Capture the cell that displays the provided text and extract its [x, y] central coordinate. 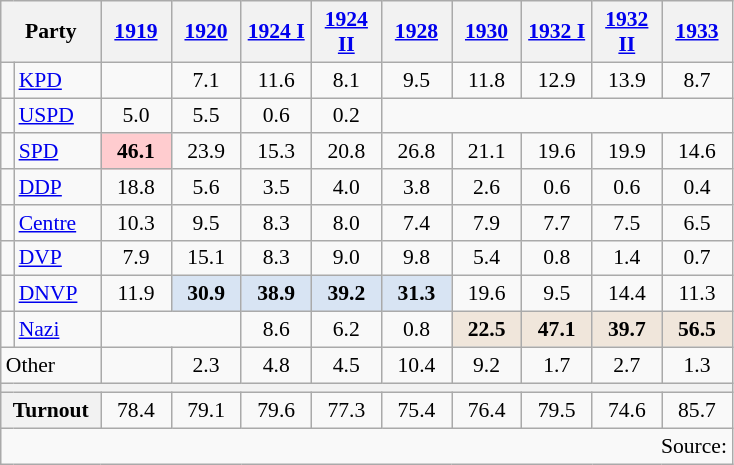
26.8 [416, 152]
1924 I [276, 32]
4.5 [346, 365]
23.9 [206, 152]
1930 [487, 32]
79.5 [557, 411]
SPD [58, 152]
10.4 [416, 365]
8.0 [346, 223]
15.3 [276, 152]
2.6 [487, 187]
1.7 [557, 365]
KPD [58, 80]
38.9 [276, 294]
7.5 [627, 223]
0.2 [346, 116]
7.4 [416, 223]
Party [51, 32]
8.7 [697, 80]
75.4 [416, 411]
11.3 [697, 294]
8.6 [276, 330]
39.2 [346, 294]
85.7 [697, 411]
0.4 [697, 187]
1928 [416, 32]
39.7 [627, 330]
Turnout [51, 411]
14.4 [627, 294]
3.5 [276, 187]
6.5 [697, 223]
4.0 [346, 187]
79.1 [206, 411]
DDP [58, 187]
1919 [136, 32]
21.1 [487, 152]
5.0 [136, 116]
1932 I [557, 32]
56.5 [697, 330]
8.1 [346, 80]
9.8 [416, 258]
10.3 [136, 223]
1.4 [627, 258]
30.9 [206, 294]
74.6 [627, 411]
1.3 [697, 365]
14.6 [697, 152]
76.4 [487, 411]
20.8 [346, 152]
3.8 [416, 187]
13.9 [627, 80]
11.8 [487, 80]
78.4 [136, 411]
1924 II [346, 32]
USPD [58, 116]
46.1 [136, 152]
15.1 [206, 258]
0.7 [697, 258]
4.8 [276, 365]
18.8 [136, 187]
2.7 [627, 365]
22.5 [487, 330]
7.1 [206, 80]
Other [51, 365]
9.2 [487, 365]
31.3 [416, 294]
DNVP [58, 294]
47.1 [557, 330]
79.6 [276, 411]
1920 [206, 32]
19.9 [627, 152]
5.4 [487, 258]
5.5 [206, 116]
2.3 [206, 365]
11.6 [276, 80]
1932 II [627, 32]
11.9 [136, 294]
Nazi [58, 330]
6.2 [346, 330]
1933 [697, 32]
DVP [58, 258]
Source: [366, 447]
7.7 [557, 223]
12.9 [557, 80]
5.6 [206, 187]
77.3 [346, 411]
Centre [58, 223]
9.0 [346, 258]
